Find where the given text appears and provide that cell's center as [X, Y] coordinate. 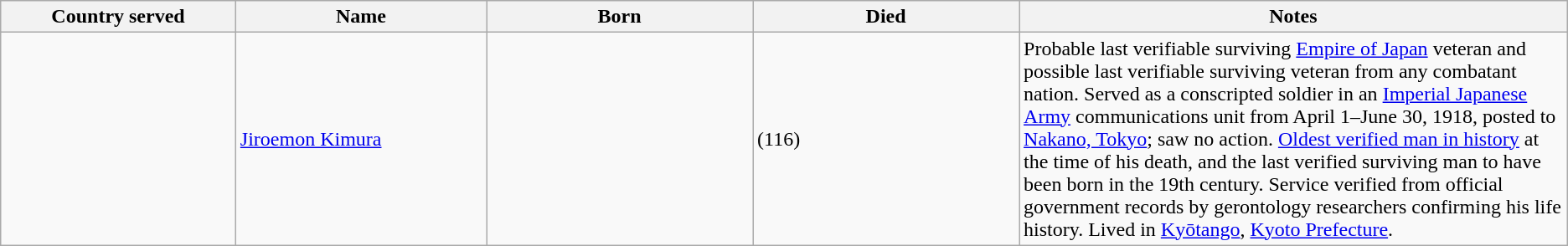
Notes [1293, 17]
Born [620, 17]
Name [360, 17]
Died [886, 17]
(116) [886, 139]
Country served [119, 17]
Jiroemon Kimura [360, 139]
